Output the (X, Y) coordinate of the center of the cell containing the given text.  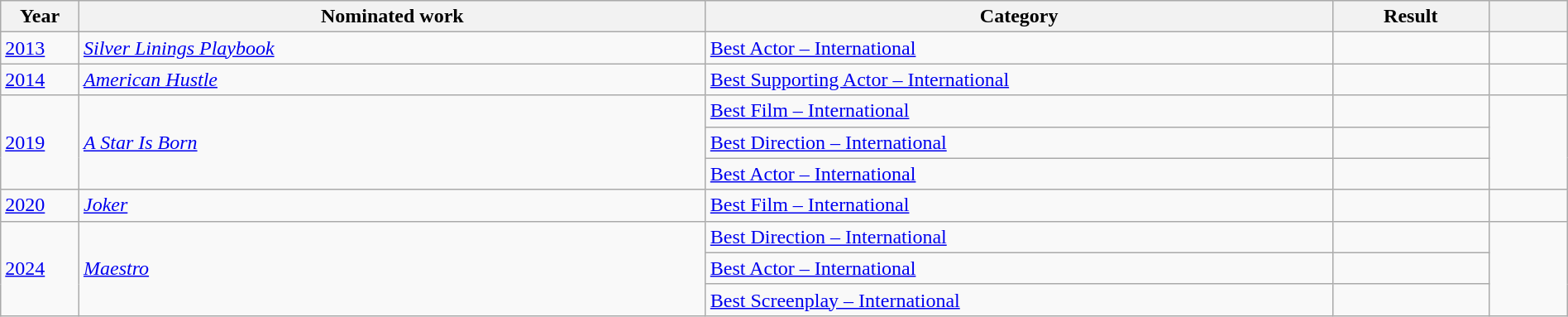
Result (1411, 17)
Year (40, 17)
2013 (40, 48)
Best Screenplay – International (1019, 300)
2024 (40, 268)
Category (1019, 17)
Nominated work (392, 17)
2020 (40, 205)
2019 (40, 142)
A Star Is Born (392, 142)
Silver Linings Playbook (392, 48)
Joker (392, 205)
Best Supporting Actor – International (1019, 79)
Maestro (392, 268)
American Hustle (392, 79)
2014 (40, 79)
